Search for the cell housing the specified text and yield its [X, Y] center coordinate. 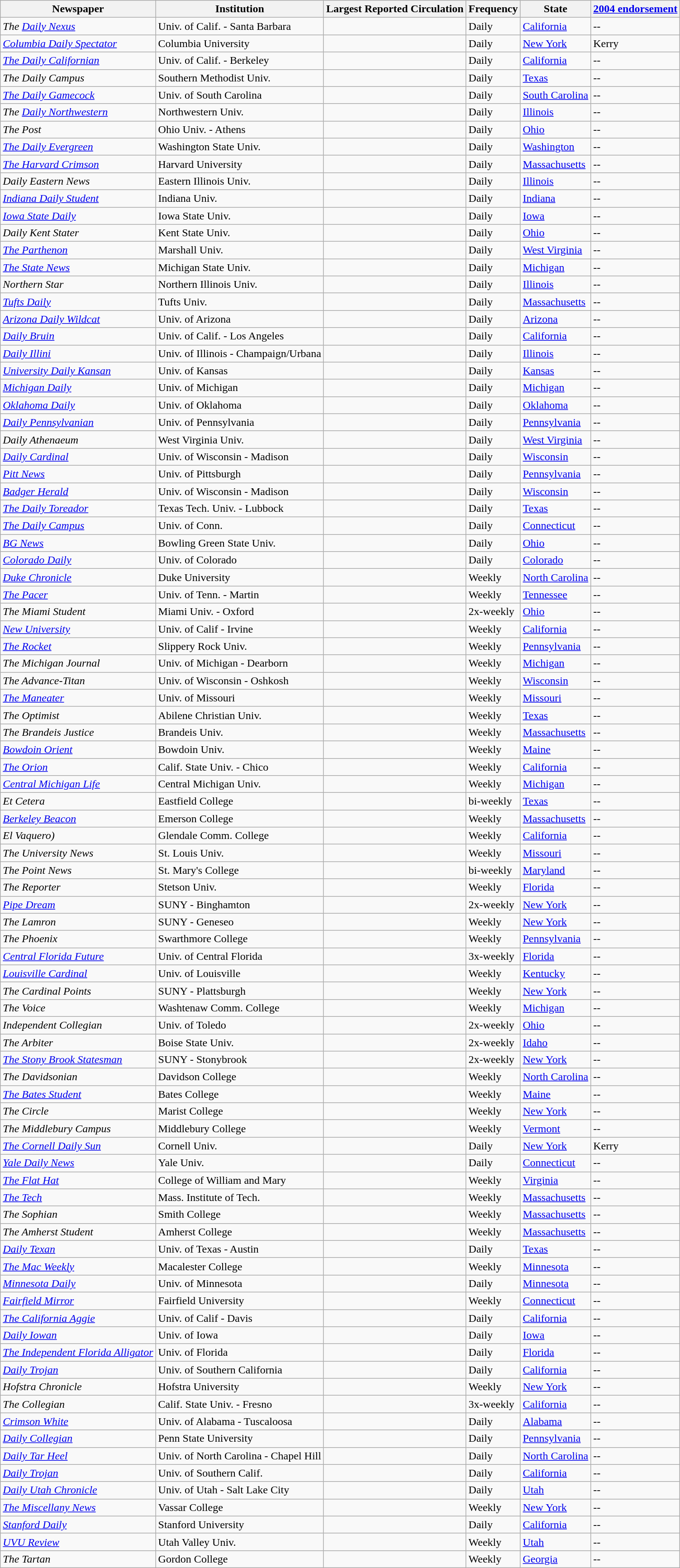
Amherst College [240, 1232]
Swarthmore College [240, 939]
Univ. of Tenn. - Martin [240, 595]
Kentucky [556, 973]
SUNY - Plattsburgh [240, 991]
Yale Univ. [240, 1163]
Tufts Univ. [240, 302]
Marshall Univ. [240, 250]
Miami Univ. - Oxford [240, 612]
The Reporter [78, 887]
Stetson Univ. [240, 887]
The Rocket [78, 646]
New University [78, 629]
Daily Utah Chronicle [78, 1490]
Maryland [556, 870]
Ohio Univ. - Athens [240, 129]
Abilene Christian Univ. [240, 715]
Univ. of Calif - Irvine [240, 629]
Independent Collegian [78, 1025]
The Point News [78, 870]
Davidson College [240, 1077]
The Stony Brook Statesman [78, 1060]
Univ. of Arizona [240, 319]
Colorado Daily [78, 560]
Newspaper [78, 9]
Univ. of Iowa [240, 1335]
Et Cetera [78, 801]
Crimson White [78, 1421]
Daily Iowan [78, 1335]
Bowling Green State Univ. [240, 543]
The Arbiter [78, 1042]
West Virginia Univ. [240, 439]
The Miscellany News [78, 1507]
Univ. of Utah - Salt Lake City [240, 1490]
The Independent Florida Alligator [78, 1353]
The Sophian [78, 1215]
Tennessee [556, 595]
The Collegian [78, 1404]
Univ. of Calif. - Los Angeles [240, 336]
Indiana [556, 198]
Univ. of Southern Calif. [240, 1473]
The Harvard Crimson [78, 164]
Univ. of Louisville [240, 973]
Bowdoin Orient [78, 749]
Univ. of South Carolina [240, 95]
Central Michigan Univ. [240, 784]
Washtenaw Comm. College [240, 1008]
Yale Daily News [78, 1163]
Daily Collegian [78, 1439]
Daily Tar Heel [78, 1456]
Alabama [556, 1421]
Hofstra Chronicle [78, 1387]
Smith College [240, 1215]
Duke University [240, 577]
Univ. of Conn. [240, 526]
The Pacer [78, 595]
Indiana Univ. [240, 198]
Frequency [493, 9]
Vassar College [240, 1507]
Calif. State Univ. - Chico [240, 767]
Daily Texan [78, 1249]
Univ. of Calif - Davis [240, 1318]
The State News [78, 267]
Columbia University [240, 43]
SUNY - Geneseo [240, 922]
Bates College [240, 1094]
The Flat Hat [78, 1180]
Colorado [556, 560]
St. Mary's College [240, 870]
Utah Valley Univ. [240, 1542]
El Vaquero) [78, 836]
The Tartan [78, 1559]
Virginia [556, 1180]
The Parthenon [78, 250]
Daily Pennsylvanian [78, 422]
Arizona Daily Wildcat [78, 319]
Univ. of Texas - Austin [240, 1249]
Univ. of Florida [240, 1353]
Badger Herald [78, 491]
Northern Star [78, 285]
Idaho [556, 1042]
Univ. of Kansas [240, 371]
Gordon College [240, 1559]
UVU Review [78, 1542]
The Brandeis Justice [78, 732]
The Daily Toreador [78, 509]
Brandeis Univ. [240, 732]
Berkeley Beacon [78, 819]
Vermont [556, 1129]
The Lamron [78, 922]
Univ. of Calif. - Santa Barbara [240, 26]
Daily Athenaeum [78, 439]
Daily Cardinal [78, 457]
Daily Eastern News [78, 181]
Iowa State Daily [78, 216]
Fairfield University [240, 1301]
University Daily Kansan [78, 371]
Pipe Dream [78, 905]
Univ. of Alabama - Tuscaloosa [240, 1421]
The Advance-Titan [78, 681]
The Optimist [78, 715]
Stanford University [240, 1525]
Kansas [556, 371]
Univ. of Illinois - Champaign/Urbana [240, 353]
The Amherst Student [78, 1232]
Fairfield Mirror [78, 1301]
The Phoenix [78, 939]
Washington [556, 147]
The Mac Weekly [78, 1266]
Univ. of Pittsburgh [240, 474]
Middlebury College [240, 1129]
Central Michigan Life [78, 784]
The Daily Californian [78, 61]
BG News [78, 543]
Calif. State Univ. - Fresno [240, 1404]
Penn State University [240, 1439]
Univ. of Minnesota [240, 1283]
Univ. of Southern California [240, 1370]
Univ. of Calif. - Berkeley [240, 61]
Macalester College [240, 1266]
Oklahoma Daily [78, 405]
Louisville Cardinal [78, 973]
Univ. of Michigan - Dearborn [240, 663]
Northwestern Univ. [240, 112]
The Davidsonian [78, 1077]
The Miami Student [78, 612]
Glendale Comm. College [240, 836]
Hofstra University [240, 1387]
The Middlebury Campus [78, 1129]
Stanford Daily [78, 1525]
Mass. Institute of Tech. [240, 1197]
SUNY - Binghamton [240, 905]
Georgia [556, 1559]
2004 endorsement [635, 9]
The Daily Evergreen [78, 147]
The Cornell Daily Sun [78, 1146]
Michigan State Univ. [240, 267]
Univ. of Central Florida [240, 956]
The Cardinal Points [78, 991]
The Tech [78, 1197]
Marist College [240, 1111]
The Daily Northwestern [78, 112]
Univ. of Colorado [240, 560]
Kent State Univ. [240, 233]
Minnesota Daily [78, 1283]
South Carolina [556, 95]
The Voice [78, 1008]
Pitt News [78, 474]
Tufts Daily [78, 302]
Daily Kent Stater [78, 233]
Southern Methodist Univ. [240, 78]
The Post [78, 129]
Slippery Rock Univ. [240, 646]
Michigan Daily [78, 388]
Institution [240, 9]
Indiana Daily Student [78, 198]
Univ. of Oklahoma [240, 405]
College of William and Mary [240, 1180]
The Bates Student [78, 1094]
Univ. of Missouri [240, 698]
Columbia Daily Spectator [78, 43]
Northern Illinois Univ. [240, 285]
Central Florida Future [78, 956]
The California Aggie [78, 1318]
The University News [78, 853]
Cornell Univ. [240, 1146]
Univ. of Pennsylvania [240, 422]
Univ. of Toledo [240, 1025]
The Circle [78, 1111]
Oklahoma [556, 405]
Texas Tech. Univ. - Lubbock [240, 509]
St. Louis Univ. [240, 853]
The Orion [78, 767]
Washington State Univ. [240, 147]
Emerson College [240, 819]
Eastfield College [240, 801]
The Maneater [78, 698]
Daily Illini [78, 353]
Boise State Univ. [240, 1042]
Bowdoin Univ. [240, 749]
Harvard University [240, 164]
Univ. of Michigan [240, 388]
Daily Bruin [78, 336]
The Daily Gamecock [78, 95]
Duke Chronicle [78, 577]
Eastern Illinois Univ. [240, 181]
Largest Reported Circulation [395, 9]
Univ. of Wisconsin - Oshkosh [240, 681]
State [556, 9]
Univ. of North Carolina - Chapel Hill [240, 1456]
Iowa State Univ. [240, 216]
The Michigan Journal [78, 663]
The Daily Nexus [78, 26]
SUNY - Stonybrook [240, 1060]
Arizona [556, 319]
